Detect which cell encompasses the target text, then output its [X, Y] center coordinate. 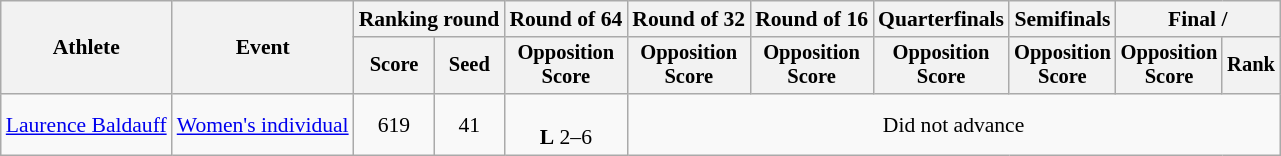
Seed [469, 66]
Event [263, 48]
Quarterfinals [941, 19]
L 2–6 [566, 124]
Laurence Baldauff [86, 124]
Did not advance [954, 124]
41 [469, 124]
Round of 32 [688, 19]
Athlete [86, 48]
Semifinals [1062, 19]
Ranking round [430, 19]
619 [394, 124]
Round of 64 [566, 19]
Score [394, 66]
Final / [1198, 19]
Rank [1251, 66]
Round of 16 [812, 19]
Women's individual [263, 124]
